Return (X, Y) of the center of cell containing provided text 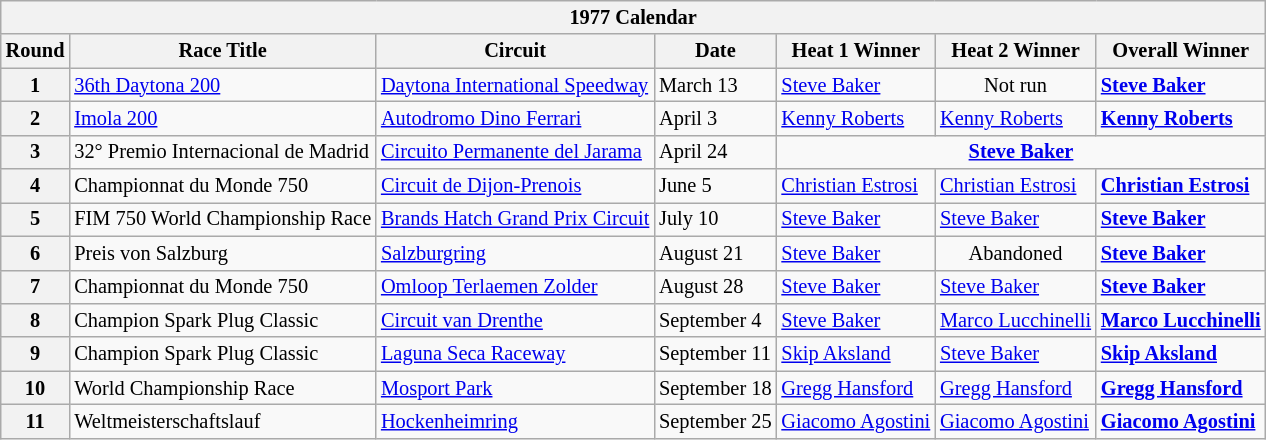
August 28 (715, 287)
9 (36, 354)
2 (36, 118)
36th Daytona 200 (222, 85)
August 21 (715, 253)
Circuit (515, 51)
1 (36, 85)
Weltmeisterschaftslauf (222, 421)
Daytona International Speedway (515, 85)
Salzburgring (515, 253)
Overall Winner (1181, 51)
April 3 (715, 118)
4 (36, 186)
Date (715, 51)
Race Title (222, 51)
Imola 200 (222, 118)
Hockenheimring (515, 421)
8 (36, 320)
Mosport Park (515, 388)
11 (36, 421)
6 (36, 253)
Circuit van Drenthe (515, 320)
5 (36, 219)
Abandoned (1016, 253)
April 24 (715, 152)
Laguna Seca Raceway (515, 354)
Omloop Terlaemen Zolder (515, 287)
Round (36, 51)
Preis von Salzburg (222, 253)
10 (36, 388)
Circuito Permanente del Jarama (515, 152)
September 4 (715, 320)
1977 Calendar (634, 17)
FIM 750 World Championship Race (222, 219)
World Championship Race (222, 388)
3 (36, 152)
Heat 1 Winner (856, 51)
September 11 (715, 354)
July 10 (715, 219)
Brands Hatch Grand Prix Circuit (515, 219)
Circuit de Dijon-Prenois (515, 186)
32° Premio Internacional de Madrid (222, 152)
June 5 (715, 186)
September 25 (715, 421)
September 18 (715, 388)
Not run (1016, 85)
Heat 2 Winner (1016, 51)
March 13 (715, 85)
7 (36, 287)
Autodromo Dino Ferrari (515, 118)
